Search for the cell housing the specified text and yield its (x, y) center coordinate. 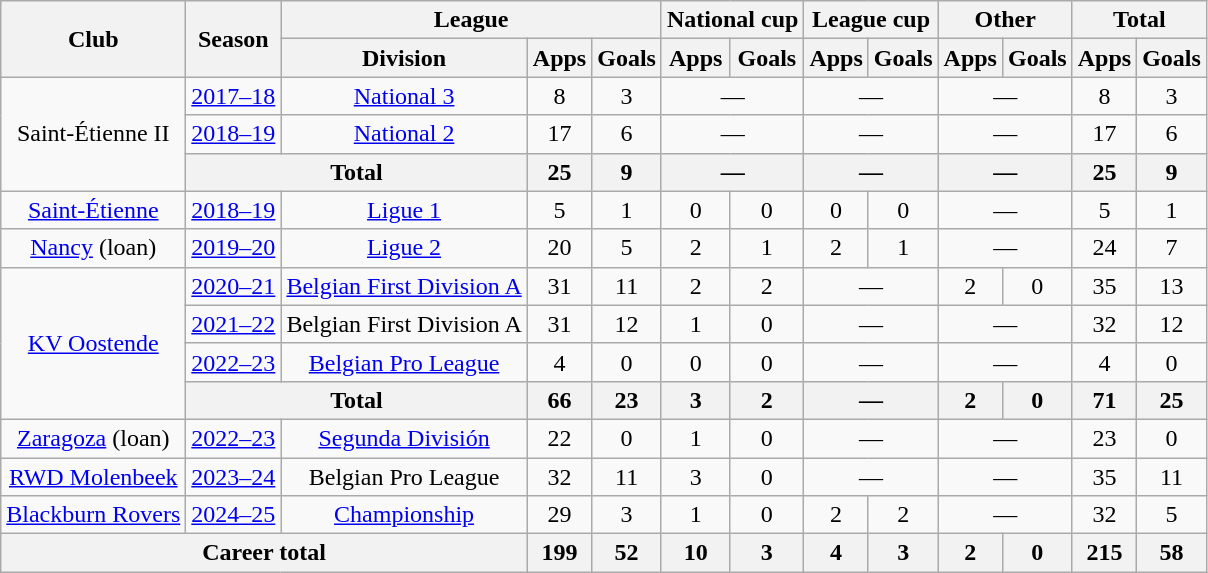
Championship (404, 515)
7 (1172, 248)
Season (234, 39)
KV Oostende (94, 343)
20 (559, 248)
2021–22 (234, 324)
22 (559, 438)
13 (1172, 286)
2024–25 (234, 515)
29 (559, 515)
Ligue 2 (404, 248)
League (472, 20)
National cup (732, 20)
2017–18 (234, 96)
National 3 (404, 96)
RWD Molenbeek (94, 477)
Ligue 1 (404, 210)
2020–21 (234, 286)
Career total (264, 553)
2019–20 (234, 248)
Zaragoza (loan) (94, 438)
2023–24 (234, 477)
Saint-Étienne (94, 210)
71 (1104, 400)
199 (559, 553)
Nancy (loan) (94, 248)
215 (1104, 553)
10 (695, 553)
52 (627, 553)
Segunda División (404, 438)
Saint-Étienne II (94, 134)
Blackburn Rovers (94, 515)
League cup (871, 20)
66 (559, 400)
24 (1104, 248)
Other (1005, 20)
58 (1172, 553)
Club (94, 39)
National 2 (404, 134)
Division (404, 58)
